Return the [X, Y] coordinate for the center point of the cell that contains the specified text.  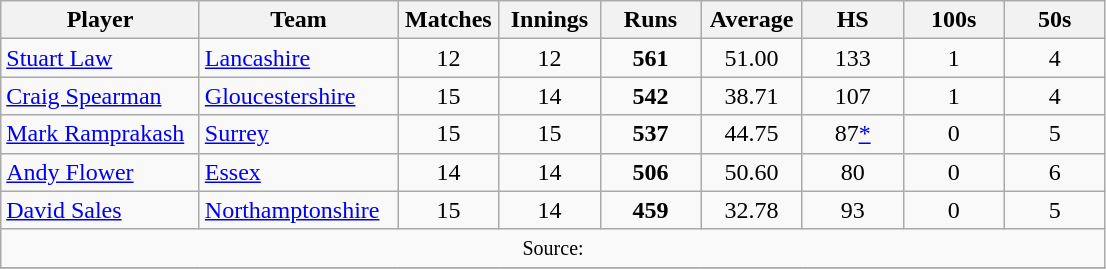
Runs [650, 20]
93 [852, 210]
32.78 [752, 210]
Gloucestershire [298, 96]
Average [752, 20]
6 [1054, 172]
Lancashire [298, 58]
506 [650, 172]
Team [298, 20]
Player [100, 20]
133 [852, 58]
Matches [448, 20]
Andy Flower [100, 172]
44.75 [752, 134]
Source: [554, 248]
80 [852, 172]
50s [1054, 20]
100s [954, 20]
51.00 [752, 58]
542 [650, 96]
HS [852, 20]
Mark Ramprakash [100, 134]
87* [852, 134]
Stuart Law [100, 58]
Surrey [298, 134]
561 [650, 58]
Northamptonshire [298, 210]
537 [650, 134]
107 [852, 96]
459 [650, 210]
50.60 [752, 172]
38.71 [752, 96]
Craig Spearman [100, 96]
David Sales [100, 210]
Innings [550, 20]
Essex [298, 172]
